Scan for the cell matching the given text and deliver its (X, Y) coordinate at center. 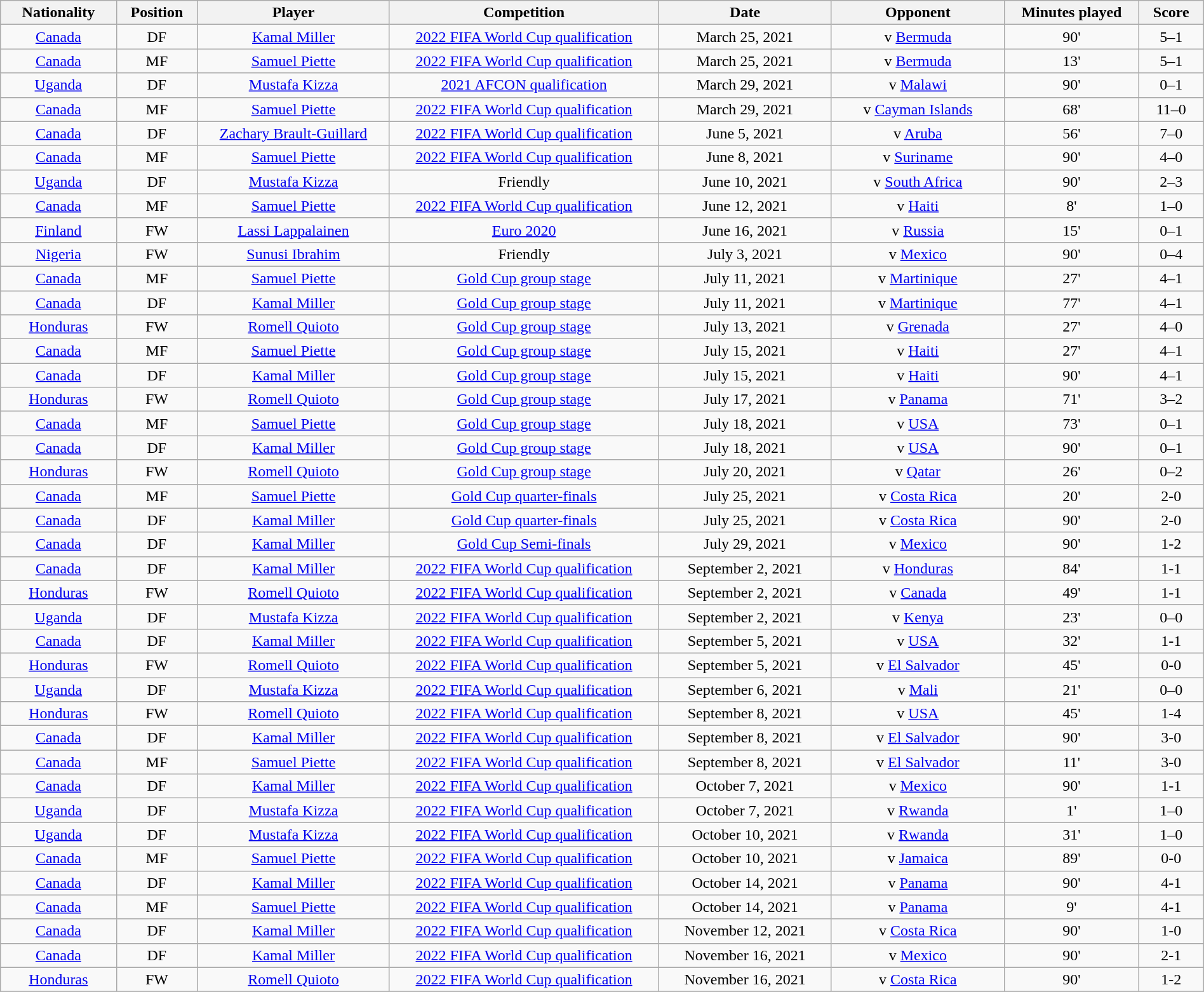
June 5, 2021 (745, 133)
2-1 (1171, 955)
Position (157, 13)
84' (1072, 568)
Date (745, 13)
June 16, 2021 (745, 230)
v Suriname (918, 158)
v Grenada (918, 327)
July 3, 2021 (745, 254)
Gold Cup Semi-finals (524, 544)
32' (1072, 641)
v Qatar (918, 472)
15' (1072, 230)
Score (1171, 13)
73' (1072, 424)
v Aruba (918, 133)
v South Africa (918, 182)
Zachary Brault-Guillard (293, 133)
Euro 2020 (524, 230)
2–3 (1171, 182)
November 12, 2021 (745, 931)
49' (1072, 593)
13' (1072, 61)
20' (1072, 496)
September 6, 2021 (745, 689)
v Malawi (918, 85)
7–0 (1171, 133)
v Russia (918, 230)
Minutes played (1072, 13)
31' (1072, 834)
Finland (58, 230)
56' (1072, 133)
89' (1072, 859)
July 17, 2021 (745, 399)
Player (293, 13)
77' (1072, 303)
1' (1072, 810)
9' (1072, 907)
June 12, 2021 (745, 206)
Nationality (58, 13)
2021 AFCON qualification (524, 85)
June 10, 2021 (745, 182)
v Mali (918, 689)
v Canada (918, 593)
11' (1072, 762)
0–4 (1171, 254)
June 8, 2021 (745, 158)
11–0 (1171, 109)
v Cayman Islands (918, 109)
8' (1072, 206)
23' (1072, 617)
1-0 (1171, 931)
July 13, 2021 (745, 327)
3–2 (1171, 399)
v Honduras (918, 568)
Nigeria (58, 254)
July 29, 2021 (745, 544)
v Jamaica (918, 859)
1-4 (1171, 714)
Opponent (918, 13)
0–2 (1171, 472)
21' (1072, 689)
v Kenya (918, 617)
July 20, 2021 (745, 472)
68' (1072, 109)
Competition (524, 13)
Lassi Lappalainen (293, 230)
26' (1072, 472)
71' (1072, 399)
Sunusi Ibrahim (293, 254)
